Find where the given text appears and provide that cell's center as (X, Y) coordinate. 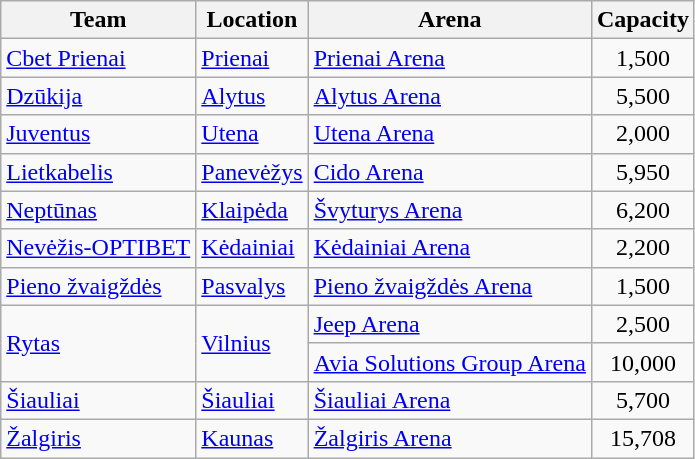
15,708 (642, 438)
Juventus (98, 134)
Rytas (98, 343)
Vilnius (252, 343)
Avia Solutions Group Arena (450, 362)
10,000 (642, 362)
Žalgiris (98, 438)
Prienai (252, 58)
Klaipėda (252, 210)
Utena (252, 134)
6,200 (642, 210)
Panevėžys (252, 172)
2,500 (642, 324)
Alytus (252, 96)
5,950 (642, 172)
5,700 (642, 400)
Kaunas (252, 438)
Capacity (642, 20)
Location (252, 20)
Pieno žvaigždės Arena (450, 286)
Dzūkija (98, 96)
Švyturys Arena (450, 210)
Prienai Arena (450, 58)
Pieno žvaigždės (98, 286)
Nevėžis-OPTIBET (98, 248)
Kėdainiai Arena (450, 248)
5,500 (642, 96)
Kėdainiai (252, 248)
Arena (450, 20)
Cido Arena (450, 172)
2,000 (642, 134)
Neptūnas (98, 210)
Cbet Prienai (98, 58)
Žalgiris Arena (450, 438)
Lietkabelis (98, 172)
Pasvalys (252, 286)
Alytus Arena (450, 96)
Team (98, 20)
Utena Arena (450, 134)
2,200 (642, 248)
Šiauliai Arena (450, 400)
Jeep Arena (450, 324)
